Capture the cell that displays the provided text and extract its [x, y] central coordinate. 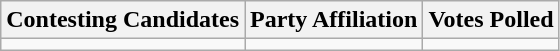
Contesting Candidates [123, 20]
Votes Polled [491, 20]
Party Affiliation [334, 20]
